Pinpoint the cell where the given text exists, returning its [x, y] midpoint coordinate. 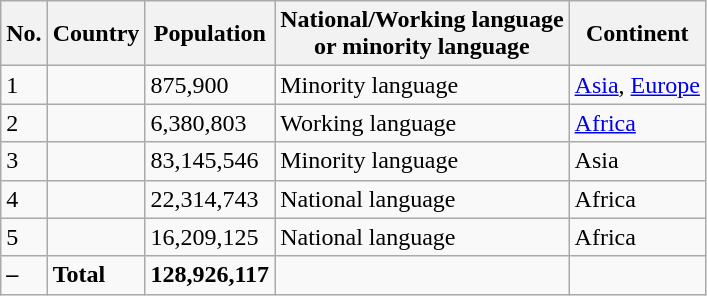
Country [96, 34]
22,314,743 [210, 199]
No. [24, 34]
6,380,803 [210, 123]
5 [24, 237]
Population [210, 34]
Working language [422, 123]
– [24, 275]
Total [96, 275]
4 [24, 199]
3 [24, 161]
1 [24, 85]
Asia [637, 161]
875,900 [210, 85]
128,926,117 [210, 275]
16,209,125 [210, 237]
83,145,546 [210, 161]
2 [24, 123]
National/Working languageor minority language [422, 34]
Asia, Europe [637, 85]
Continent [637, 34]
